Detect which cell encompasses the target text, then output its (X, Y) center coordinate. 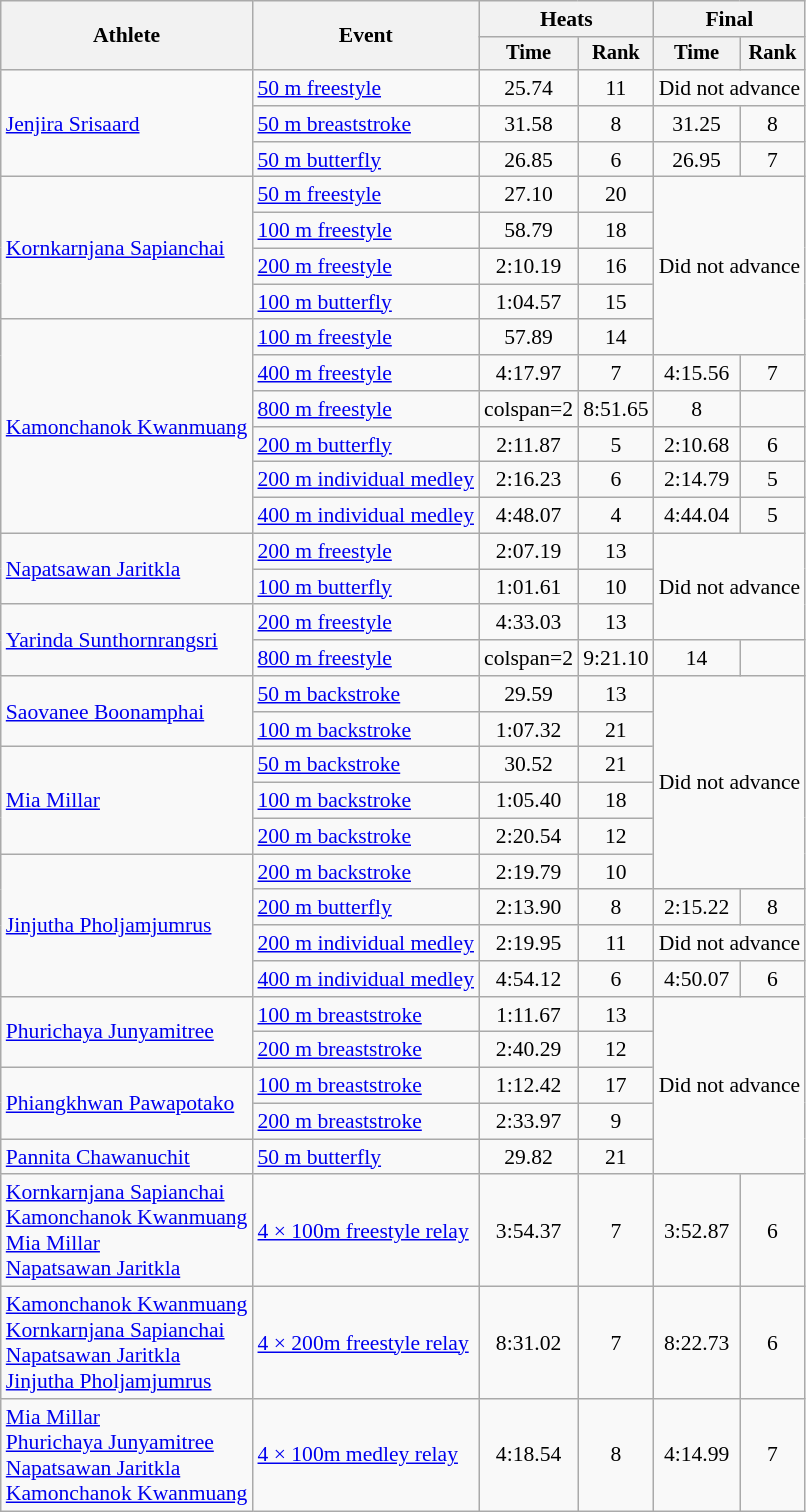
4 × 200m freestyle relay (366, 1343)
Mia MillarPhurichaya JunyamitreeNapatsawan JaritklaKamonchanok Kwanmuang (127, 1455)
27.10 (528, 195)
31.25 (697, 124)
400 m freestyle (366, 373)
26.85 (528, 160)
2:40.29 (528, 1050)
2:14.79 (697, 480)
4 (616, 516)
8:31.02 (528, 1343)
Napatsawan Jaritkla (127, 570)
Yarinda Sunthornrangsri (127, 640)
Heats (566, 19)
58.79 (528, 231)
4:33.03 (528, 623)
Saovanee Boonamphai (127, 712)
4:54.12 (528, 979)
1:11.67 (528, 1015)
Jinjutha Pholjamjumrus (127, 925)
4:18.54 (528, 1455)
Phiangkhwan Pawapotako (127, 1104)
1:01.61 (528, 587)
9 (616, 1122)
Mia Millar (127, 800)
Phurichaya Junyamitree (127, 1032)
4:50.07 (697, 979)
29.59 (528, 694)
2:10.19 (528, 267)
50 m breaststroke (366, 124)
Kornkarnjana SapianchaiKamonchanok KwanmuangMia MillarNapatsawan Jaritkla (127, 1231)
Kamonchanok KwanmuangKornkarnjana SapianchaiNapatsawan JaritklaJinjutha Pholjamjumrus (127, 1343)
26.95 (697, 160)
4:14.99 (697, 1455)
Athlete (127, 36)
Event (366, 36)
4:48.07 (528, 516)
1:05.40 (528, 801)
Jenjira Srisaard (127, 124)
2:33.97 (528, 1122)
1:12.42 (528, 1086)
8:51.65 (616, 409)
Kornkarnjana Sapianchai (127, 248)
2:15.22 (697, 908)
25.74 (528, 88)
20 (616, 195)
2:10.68 (697, 445)
4 × 100m medley relay (366, 1455)
4:44.04 (697, 516)
17 (616, 1086)
31.58 (528, 124)
Pannita Chawanuchit (127, 1157)
4:17.97 (528, 373)
1:07.32 (528, 730)
4 × 100m freestyle relay (366, 1231)
3:52.87 (697, 1231)
2:19.79 (528, 872)
Kamonchanok Kwanmuang (127, 427)
57.89 (528, 338)
2:13.90 (528, 908)
29.82 (528, 1157)
3:54.37 (528, 1231)
2:07.19 (528, 552)
8:22.73 (697, 1343)
30.52 (528, 765)
Final (730, 19)
1:04.57 (528, 302)
9:21.10 (616, 658)
2:16.23 (528, 480)
4:15.56 (697, 373)
15 (616, 302)
2:20.54 (528, 837)
2:11.87 (528, 445)
2:19.95 (528, 943)
16 (616, 267)
